Capture the cell that displays the provided text and extract its (X, Y) central coordinate. 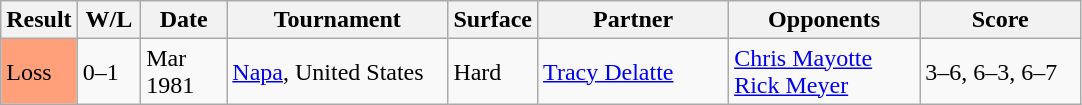
Partner (634, 20)
0–1 (109, 72)
Tournament (338, 20)
Chris Mayotte Rick Meyer (824, 72)
Result (39, 20)
Date (184, 20)
Napa, United States (338, 72)
Hard (493, 72)
Score (1000, 20)
3–6, 6–3, 6–7 (1000, 72)
Loss (39, 72)
Tracy Delatte (634, 72)
Mar 1981 (184, 72)
W/L (109, 20)
Surface (493, 20)
Opponents (824, 20)
